Locate the cell with the specified text and output its (X, Y) center coordinate. 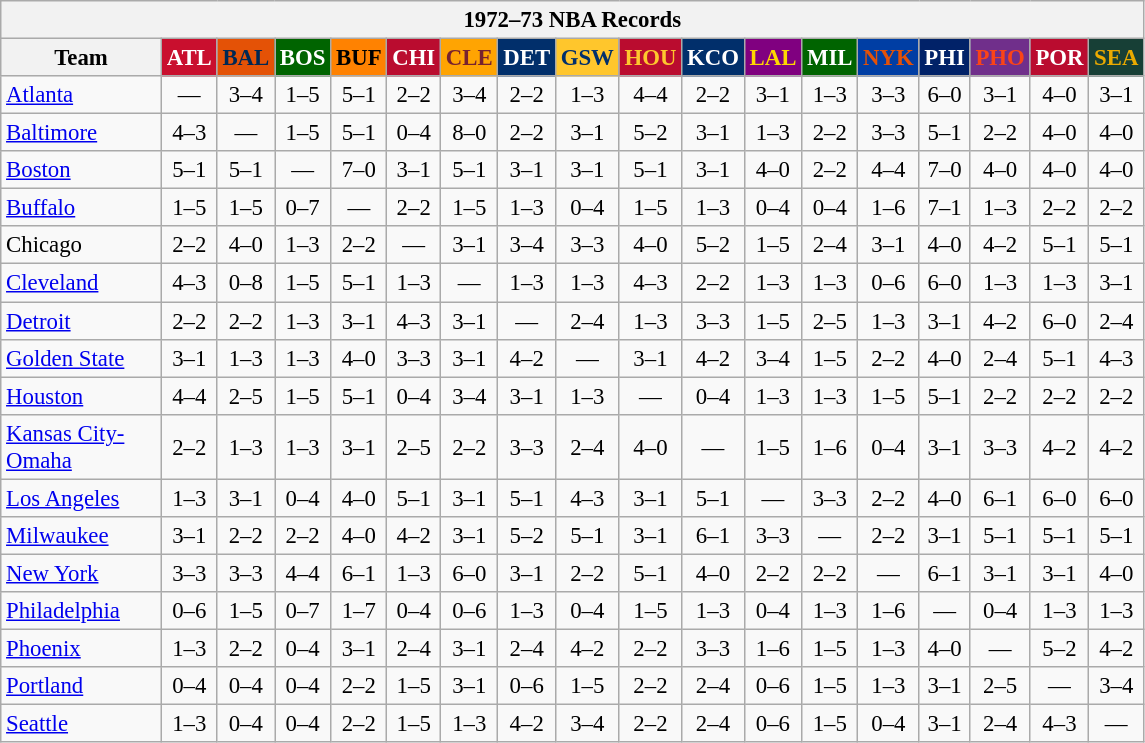
Philadelphia (82, 611)
Golden State (82, 358)
Kansas City-Omaha (82, 446)
BAL (246, 58)
Seattle (82, 724)
Baltimore (82, 133)
ATL (189, 58)
MIL (830, 58)
GSW (587, 58)
0–8 (246, 283)
NYK (888, 58)
PHI (944, 58)
Atlanta (82, 95)
SEA (1116, 58)
KCO (714, 58)
LAL (772, 58)
Cleveland (82, 283)
Boston (82, 170)
Chicago (82, 245)
Phoenix (82, 648)
Portland (82, 686)
Houston (82, 396)
POR (1060, 58)
1972–73 NBA Records (572, 20)
HOU (650, 58)
Buffalo (82, 208)
Los Angeles (82, 498)
New York (82, 573)
CLE (470, 58)
7–1 (944, 208)
Milwaukee (82, 536)
BOS (303, 58)
Team (82, 58)
1–7 (359, 611)
CHI (414, 58)
Detroit (82, 321)
PHO (1000, 58)
BUF (359, 58)
8–0 (470, 133)
DET (526, 58)
